Pinpoint the cell where the given text exists, returning its (x, y) midpoint coordinate. 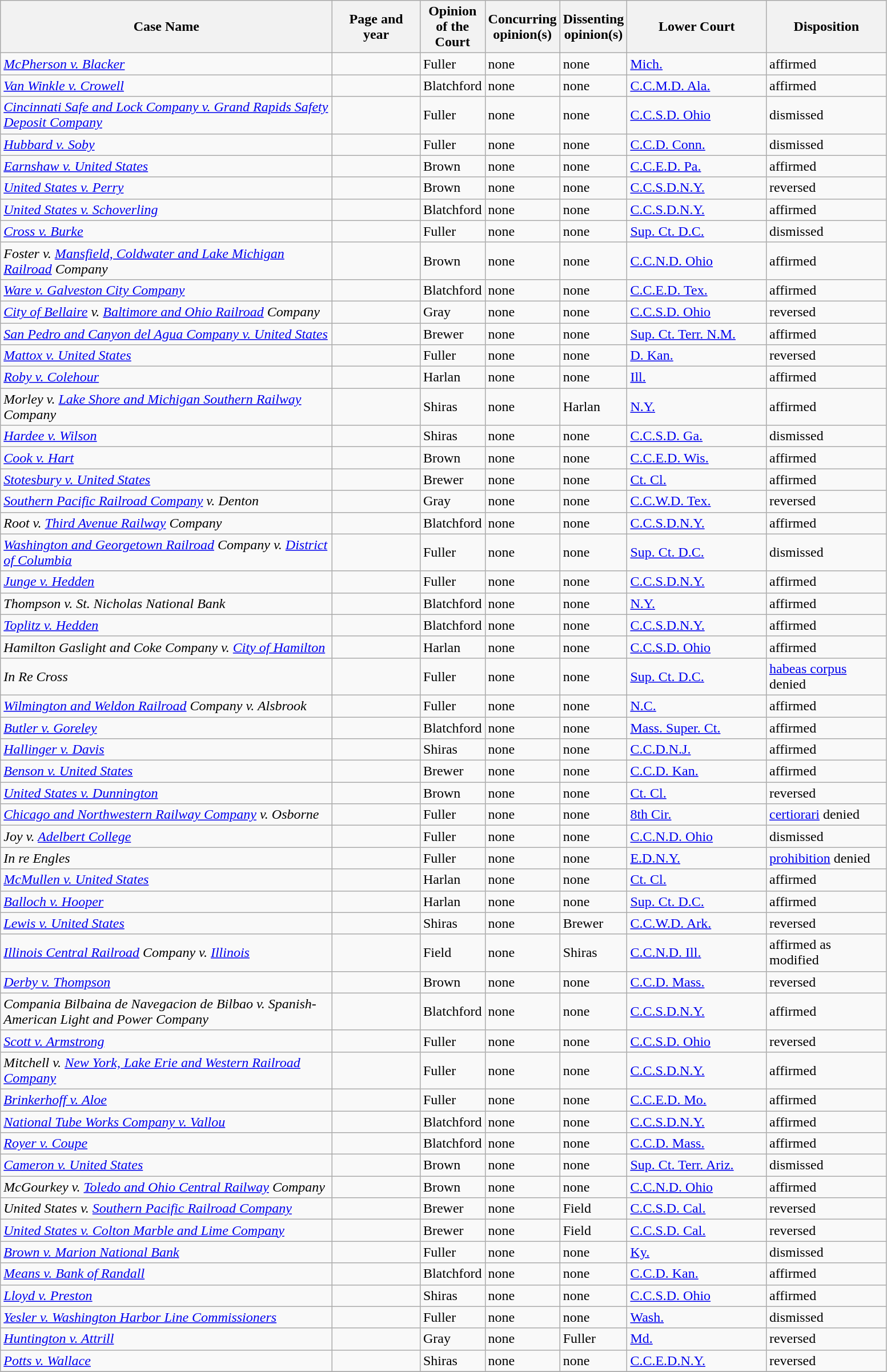
affirmed as modified (826, 952)
Mattox v. United States (167, 356)
Morley v. Lake Shore and Michigan Southern Railway Company (167, 407)
Opinion of the Court (452, 27)
C.C.E.D. Tex. (697, 290)
In re Engles (167, 858)
Joy v. Adelbert College (167, 836)
prohibition denied (826, 858)
United States v. Southern Pacific Railroad Company (167, 1209)
C.C.S.D. Ga. (697, 436)
Md. (697, 1339)
United States v. Perry (167, 188)
Mass. Super. Ct. (697, 728)
Concurring opinion(s) (522, 27)
Wash. (697, 1317)
Van Winkle v. Crowell (167, 86)
Page and year (376, 27)
Balloch v. Hooper (167, 902)
Disposition (826, 27)
Potts v. Wallace (167, 1361)
Washington and Georgetown Railroad Company v. District of Columbia (167, 553)
Hamilton Gaslight and Coke Company v. City of Hamilton (167, 647)
Yesler v. Washington Harbor Line Commissioners (167, 1317)
Hallinger v. Davis (167, 750)
Ky. (697, 1252)
Southern Pacific Railroad Company v. Denton (167, 501)
Huntington v. Attrill (167, 1339)
Ill. (697, 377)
Mitchell v. New York, Lake Erie and Western Railroad Company (167, 1070)
United States v. Colton Marble and Lime Company (167, 1230)
E.D.N.Y. (697, 858)
United States v. Dunnington (167, 793)
Lower Court (697, 27)
8th Cir. (697, 815)
Root v. Third Avenue Railway Company (167, 523)
San Pedro and Canyon del Agua Company v. United States (167, 334)
Brown v. Marion National Bank (167, 1252)
McPherson v. Blacker (167, 64)
Hardee v. Wilson (167, 436)
Lloyd v. Preston (167, 1295)
Case Name (167, 27)
Ware v. Galveston City Company (167, 290)
certiorari denied (826, 815)
Sup. Ct. Terr. N.M. (697, 334)
Cross v. Burke (167, 231)
United States v. Schoverling (167, 210)
C.C.W.D. Tex. (697, 501)
Brinkerhoff v. Aloe (167, 1100)
C.C.E.D. Pa. (697, 166)
Butler v. Goreley (167, 728)
Stotesbury v. United States (167, 480)
Chicago and Northwestern Railway Company v. Osborne (167, 815)
Cook v. Hart (167, 458)
Lewis v. United States (167, 923)
Hubbard v. Soby (167, 144)
C.C.W.D. Ark. (697, 923)
Derby v. Thompson (167, 982)
Foster v. Mansfield, Coldwater and Lake Michigan Railroad Company (167, 260)
Benson v. United States (167, 771)
C.C.N.D. Ill. (697, 952)
Roby v. Colehour (167, 377)
C.C.E.D.N.Y. (697, 1361)
McMullen v. United States (167, 880)
Scott v. Armstrong (167, 1041)
City of Bellaire v. Baltimore and Ohio Railroad Company (167, 312)
Sup. Ct. Terr. Ariz. (697, 1165)
N.C. (697, 706)
McGourkey v. Toledo and Ohio Central Railway Company (167, 1187)
Earnshaw v. United States (167, 166)
Thompson v. St. Nicholas National Bank (167, 603)
Wilmington and Weldon Railroad Company v. Alsbrook (167, 706)
Royer v. Coupe (167, 1144)
Junge v. Hedden (167, 582)
Cincinnati Safe and Lock Company v. Grand Rapids Safety Deposit Company (167, 115)
habeas corpus denied (826, 676)
D. Kan. (697, 356)
Mich. (697, 64)
Dissenting opinion(s) (593, 27)
Means v. Bank of Randall (167, 1274)
C.C.E.D. Mo. (697, 1100)
Compania Bilbaina de Navegacion de Bilbao v. Spanish-American Light and Power Company (167, 1012)
C.C.E.D. Wis. (697, 458)
Toplitz v. Hedden (167, 625)
National Tube Works Company v. Vallou (167, 1122)
C.C.D. Conn. (697, 144)
In Re Cross (167, 676)
C.C.M.D. Ala. (697, 86)
Cameron v. United States (167, 1165)
C.C.D.N.J. (697, 750)
Illinois Central Railroad Company v. Illinois (167, 952)
